Extract the [x, y] coordinate from the center of the cell holding the provided text.  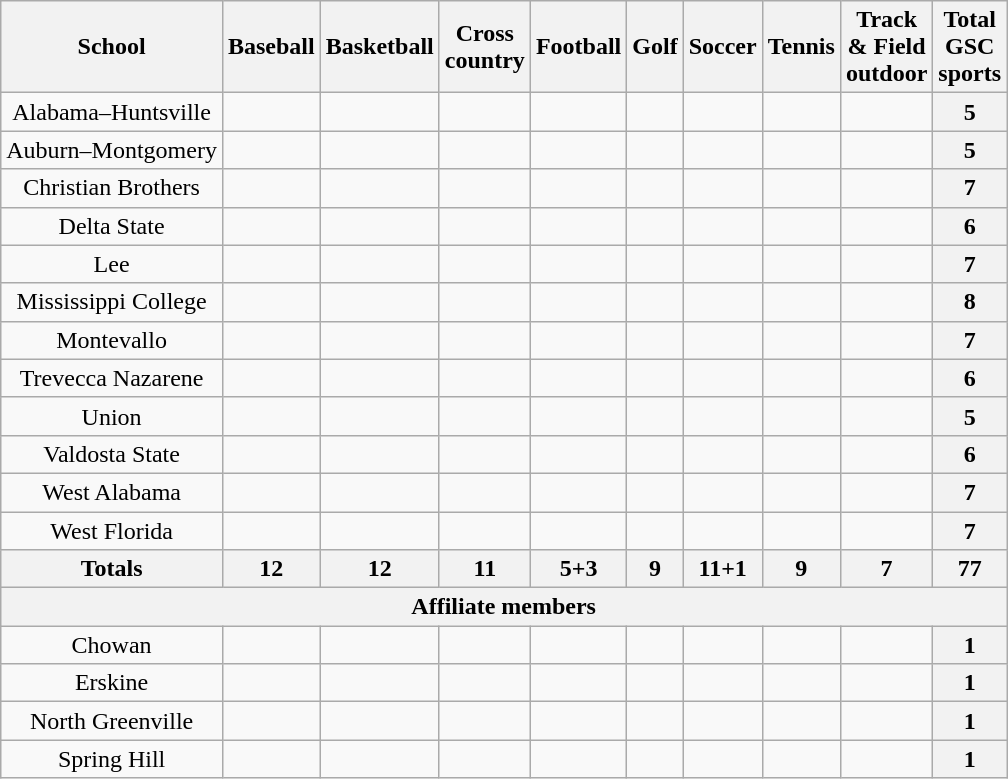
Totals [112, 569]
Affiliate members [504, 607]
Football [578, 47]
Golf [655, 47]
Baseball [271, 47]
Montevallo [112, 340]
Lee [112, 264]
School [112, 47]
Soccer [722, 47]
11+1 [722, 569]
11 [484, 569]
Track& Fieldoutdoor [886, 47]
Alabama–Huntsville [112, 112]
Auburn–Montgomery [112, 150]
77 [970, 569]
Spring Hill [112, 759]
Crosscountry [484, 47]
West Alabama [112, 492]
Erskine [112, 683]
Christian Brothers [112, 188]
8 [970, 302]
Trevecca Nazarene [112, 378]
Basketball [380, 47]
Mississippi College [112, 302]
Chowan [112, 645]
Valdosta State [112, 454]
North Greenville [112, 721]
Delta State [112, 226]
TotalGSCsports [970, 47]
5+3 [578, 569]
Tennis [801, 47]
West Florida [112, 531]
Union [112, 416]
